Return the [x, y] coordinate for the center point of the cell that contains the specified text.  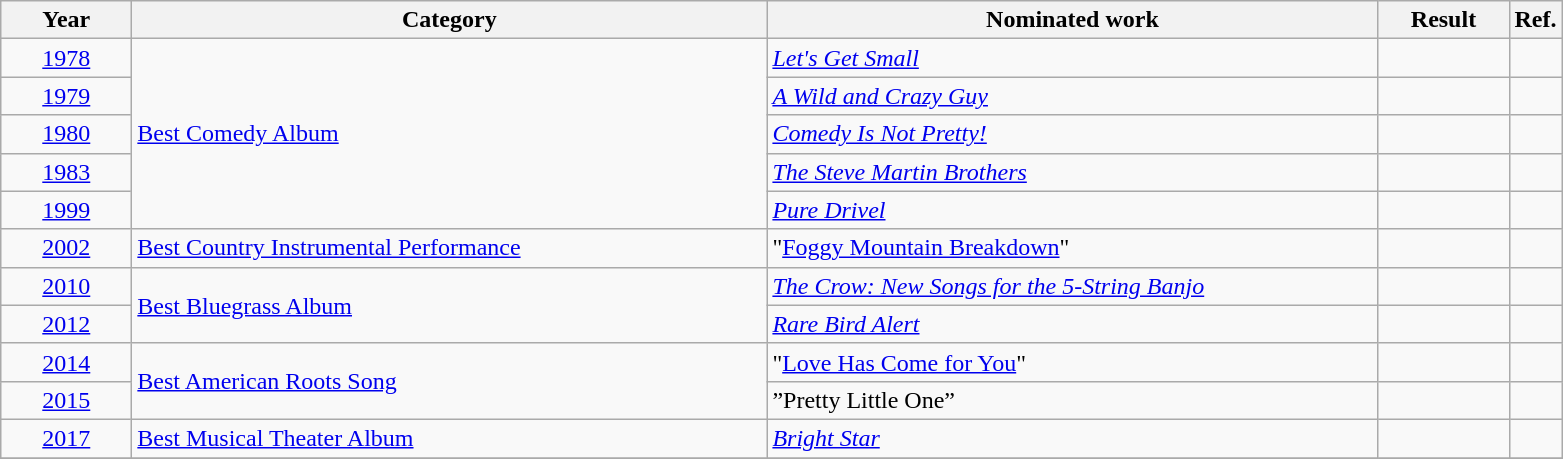
Best Comedy Album [450, 134]
1983 [66, 172]
1980 [66, 134]
2014 [66, 362]
The Crow: New Songs for the 5-String Banjo [1072, 286]
Pure Drivel [1072, 210]
Best American Roots Song [450, 381]
2012 [66, 324]
Rare Bird Alert [1072, 324]
2015 [66, 400]
Let's Get Small [1072, 58]
The Steve Martin Brothers [1072, 172]
”Pretty Little One” [1072, 400]
Ref. [1536, 20]
Nominated work [1072, 20]
"Love Has Come for You" [1072, 362]
Bright Star [1072, 438]
2010 [66, 286]
Comedy Is Not Pretty! [1072, 134]
Result [1444, 20]
Best Musical Theater Album [450, 438]
Year [66, 20]
Best Country Instrumental Performance [450, 248]
1979 [66, 96]
Best Bluegrass Album [450, 305]
Category [450, 20]
1999 [66, 210]
2002 [66, 248]
A Wild and Crazy Guy [1072, 96]
1978 [66, 58]
"Foggy Mountain Breakdown" [1072, 248]
2017 [66, 438]
